Return (X, Y) of the center of cell containing provided text 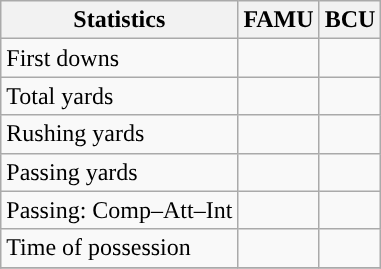
Rushing yards (120, 134)
Statistics (120, 20)
Passing: Comp–Att–Int (120, 210)
FAMU (278, 20)
First downs (120, 58)
BCU (350, 20)
Time of possession (120, 248)
Passing yards (120, 172)
Total yards (120, 96)
